Pinpoint the cell where the given text exists, returning its (x, y) midpoint coordinate. 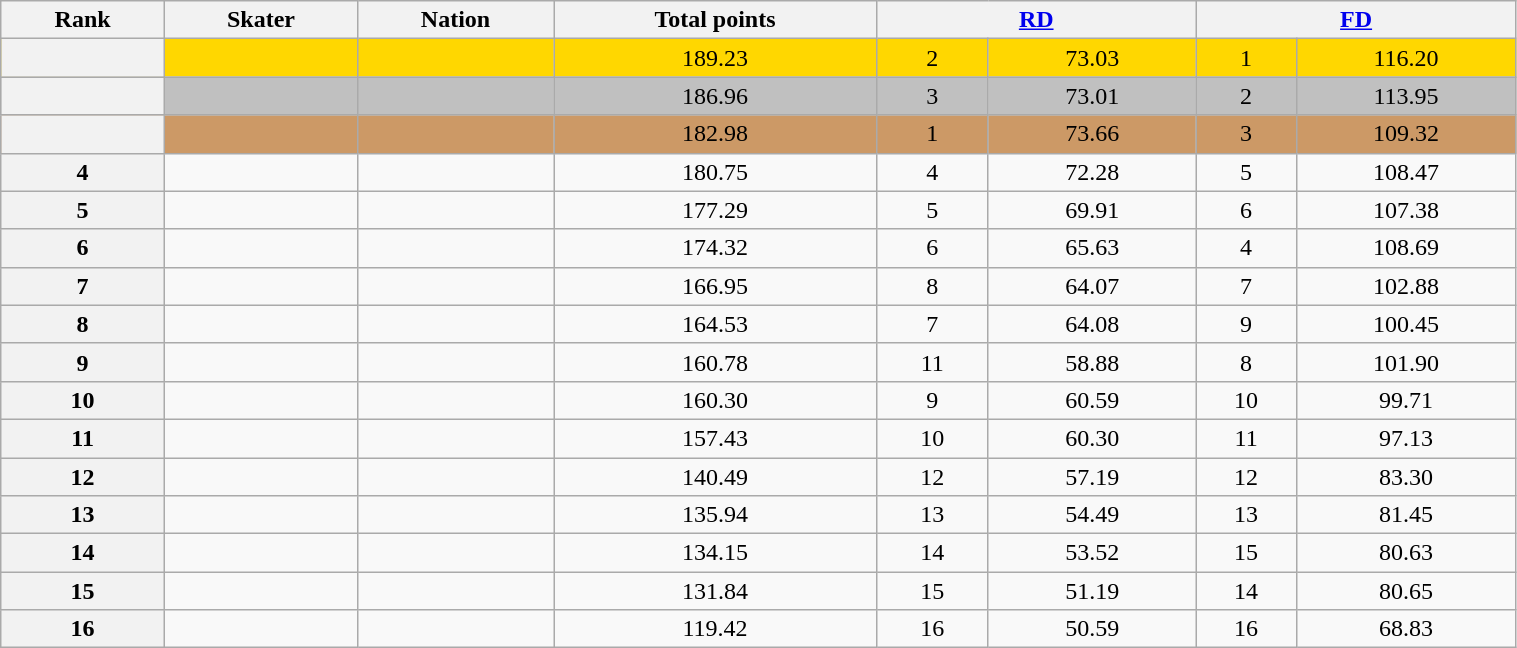
60.59 (1092, 400)
166.95 (716, 286)
Nation (455, 20)
50.59 (1092, 629)
113.95 (1406, 96)
180.75 (716, 172)
140.49 (716, 477)
81.45 (1406, 515)
80.65 (1406, 591)
134.15 (716, 553)
102.88 (1406, 286)
69.91 (1092, 210)
131.84 (716, 591)
164.53 (716, 324)
RD (1036, 20)
Total points (716, 20)
54.49 (1092, 515)
80.63 (1406, 553)
64.08 (1092, 324)
Rank (83, 20)
135.94 (716, 515)
101.90 (1406, 362)
108.47 (1406, 172)
189.23 (716, 58)
177.29 (716, 210)
FD (1356, 20)
65.63 (1092, 248)
68.83 (1406, 629)
72.28 (1092, 172)
182.98 (716, 134)
Skater (260, 20)
99.71 (1406, 400)
100.45 (1406, 324)
186.96 (716, 96)
60.30 (1092, 438)
107.38 (1406, 210)
58.88 (1092, 362)
53.52 (1092, 553)
157.43 (716, 438)
51.19 (1092, 591)
73.01 (1092, 96)
108.69 (1406, 248)
174.32 (716, 248)
57.19 (1092, 477)
109.32 (1406, 134)
73.66 (1092, 134)
119.42 (716, 629)
97.13 (1406, 438)
116.20 (1406, 58)
160.78 (716, 362)
64.07 (1092, 286)
160.30 (716, 400)
73.03 (1092, 58)
83.30 (1406, 477)
